Provide the [X, Y] coordinate of the cell's center where the given text is located.  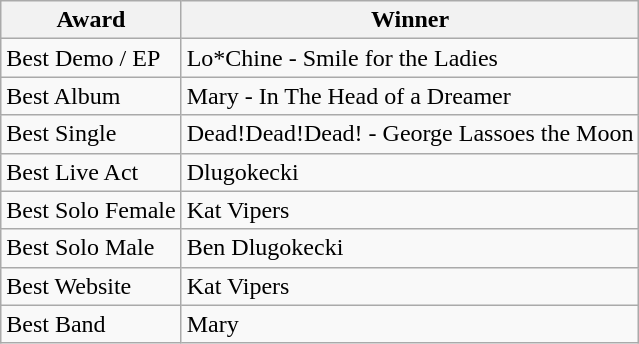
Best Single [91, 134]
Dead!Dead!Dead! - George Lassoes the Moon [410, 134]
Dlugokecki [410, 172]
Best Solo Male [91, 248]
Best Website [91, 286]
Ben Dlugokecki [410, 248]
Best Band [91, 324]
Mary [410, 324]
Best Demo / EP [91, 58]
Winner [410, 20]
Lo*Chine - Smile for the Ladies [410, 58]
Best Album [91, 96]
Award [91, 20]
Mary - In The Head of a Dreamer [410, 96]
Best Live Act [91, 172]
Best Solo Female [91, 210]
